Pinpoint the cell where the given text exists, returning its [X, Y] midpoint coordinate. 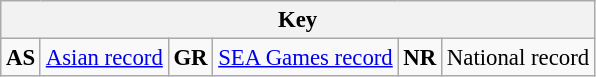
AS [21, 58]
GR [190, 58]
SEA Games record [306, 58]
NR [420, 58]
Key [298, 20]
Asian record [104, 58]
National record [518, 58]
